Scan for the cell matching the given text and deliver its [x, y] coordinate at center. 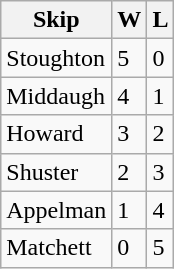
Howard [56, 134]
Middaugh [56, 96]
L [160, 20]
Matchett [56, 248]
Stoughton [56, 58]
Skip [56, 20]
Shuster [56, 172]
Appelman [56, 210]
W [130, 20]
